Locate the cell with the specified text and output its (X, Y) center coordinate. 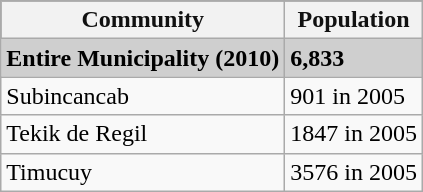
Population (354, 20)
Subincancab (143, 96)
Tekik de Regil (143, 134)
1847 in 2005 (354, 134)
Community (143, 20)
901 in 2005 (354, 96)
3576 in 2005 (354, 172)
Entire Municipality (2010) (143, 58)
6,833 (354, 58)
Timucuy (143, 172)
